Output the [X, Y] coordinate of the center of the cell containing the given text.  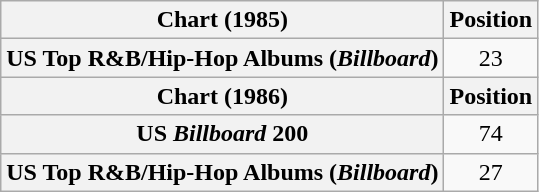
27 [491, 172]
US Billboard 200 [222, 134]
74 [491, 134]
Chart (1986) [222, 96]
Chart (1985) [222, 20]
23 [491, 58]
